Determine the [x, y] coordinate at the center of the cell enclosing the given text.  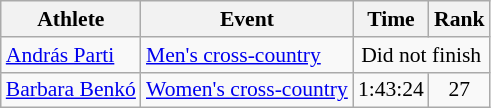
Event [247, 19]
Barbara Benkó [71, 90]
Women's cross-country [247, 90]
Time [391, 19]
Rank [460, 19]
Men's cross-country [247, 55]
27 [460, 90]
1:43:24 [391, 90]
András Parti [71, 55]
Did not finish [422, 55]
Athlete [71, 19]
